Search for the cell housing the specified text and yield its [X, Y] center coordinate. 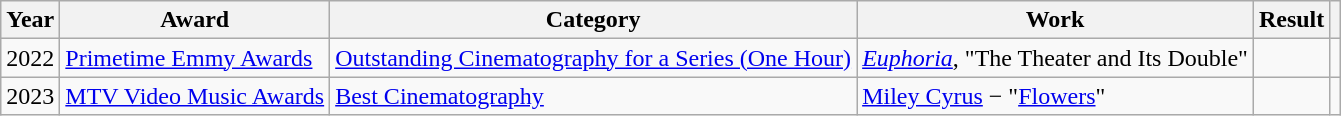
Outstanding Cinematography for a Series (One Hour) [594, 58]
MTV Video Music Awards [195, 96]
Primetime Emmy Awards [195, 58]
2023 [30, 96]
Year [30, 20]
Category [594, 20]
Best Cinematography [594, 96]
Result [1291, 20]
2022 [30, 58]
Work [1056, 20]
Miley Cyrus − "Flowers" [1056, 96]
Euphoria, "The Theater and Its Double" [1056, 58]
Award [195, 20]
